Search for the cell housing the specified text and yield its [x, y] center coordinate. 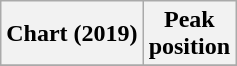
Chart (2019) [72, 34]
Peakposition [189, 34]
